For the text-containing cell, return its midpoint in [x, y] coordinate format. 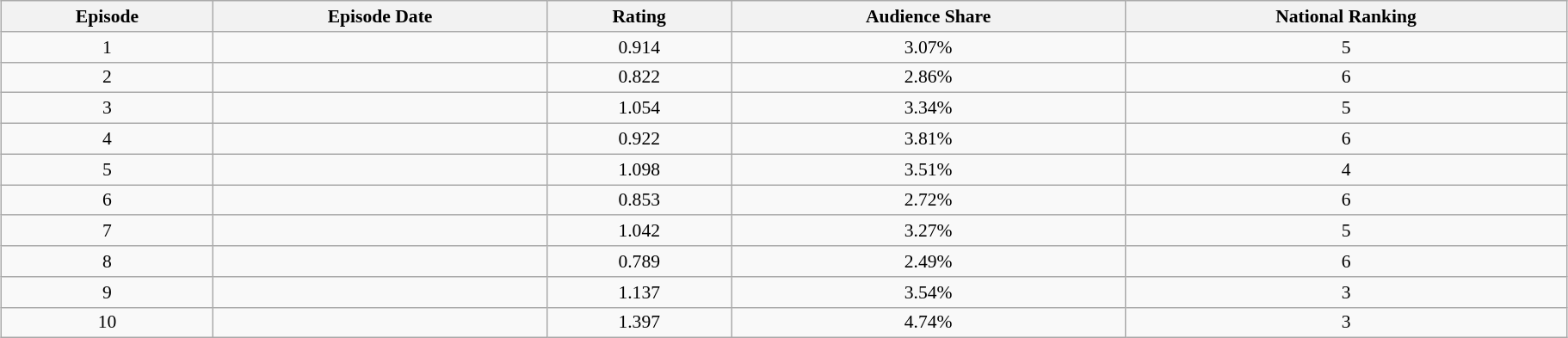
1 [108, 47]
8 [108, 261]
3.51% [929, 169]
4.74% [929, 323]
Episode Date [380, 16]
1.098 [639, 169]
3.54% [929, 292]
Audience Share [929, 16]
Rating [639, 16]
3.07% [929, 47]
3.27% [929, 231]
7 [108, 231]
2.72% [929, 200]
1.137 [639, 292]
1.054 [639, 108]
0.822 [639, 77]
10 [108, 323]
0.853 [639, 200]
1.397 [639, 323]
9 [108, 292]
2.49% [929, 261]
0.922 [639, 139]
1.042 [639, 231]
0.789 [639, 261]
National Ranking [1346, 16]
3.81% [929, 139]
0.914 [639, 47]
2.86% [929, 77]
Episode [108, 16]
2 [108, 77]
3.34% [929, 108]
